Pinpoint the cell where the given text exists, returning its (x, y) midpoint coordinate. 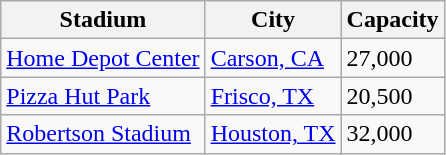
Stadium (103, 20)
Capacity (392, 20)
20,500 (392, 96)
Carson, CA (273, 58)
City (273, 20)
Pizza Hut Park (103, 96)
Frisco, TX (273, 96)
Houston, TX (273, 134)
Robertson Stadium (103, 134)
Home Depot Center (103, 58)
32,000 (392, 134)
27,000 (392, 58)
